Locate the cell with the specified text and output its [x, y] center coordinate. 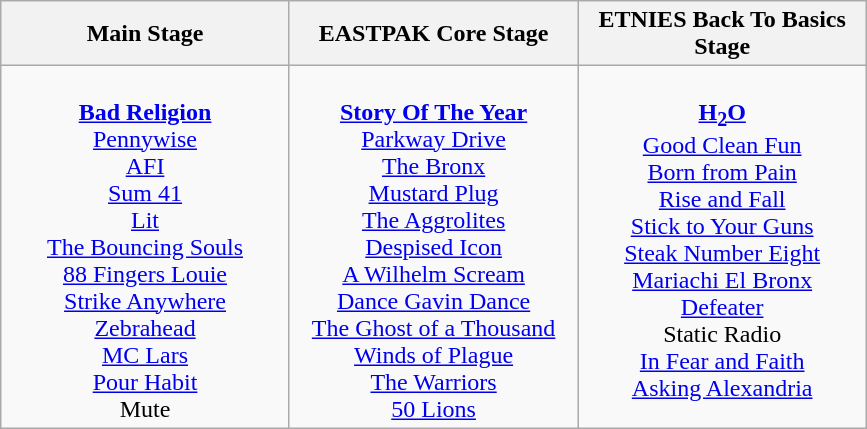
Bad Religion Pennywise AFI Sum 41 Lit The Bouncing Souls 88 Fingers Louie Strike Anywhere Zebrahead MC Lars Pour Habit Mute [146, 247]
EASTPAK Core Stage [434, 34]
Main Stage [146, 34]
ETNIES Back To Basics Stage [722, 34]
